Locate the cell with the specified text and output its (x, y) center coordinate. 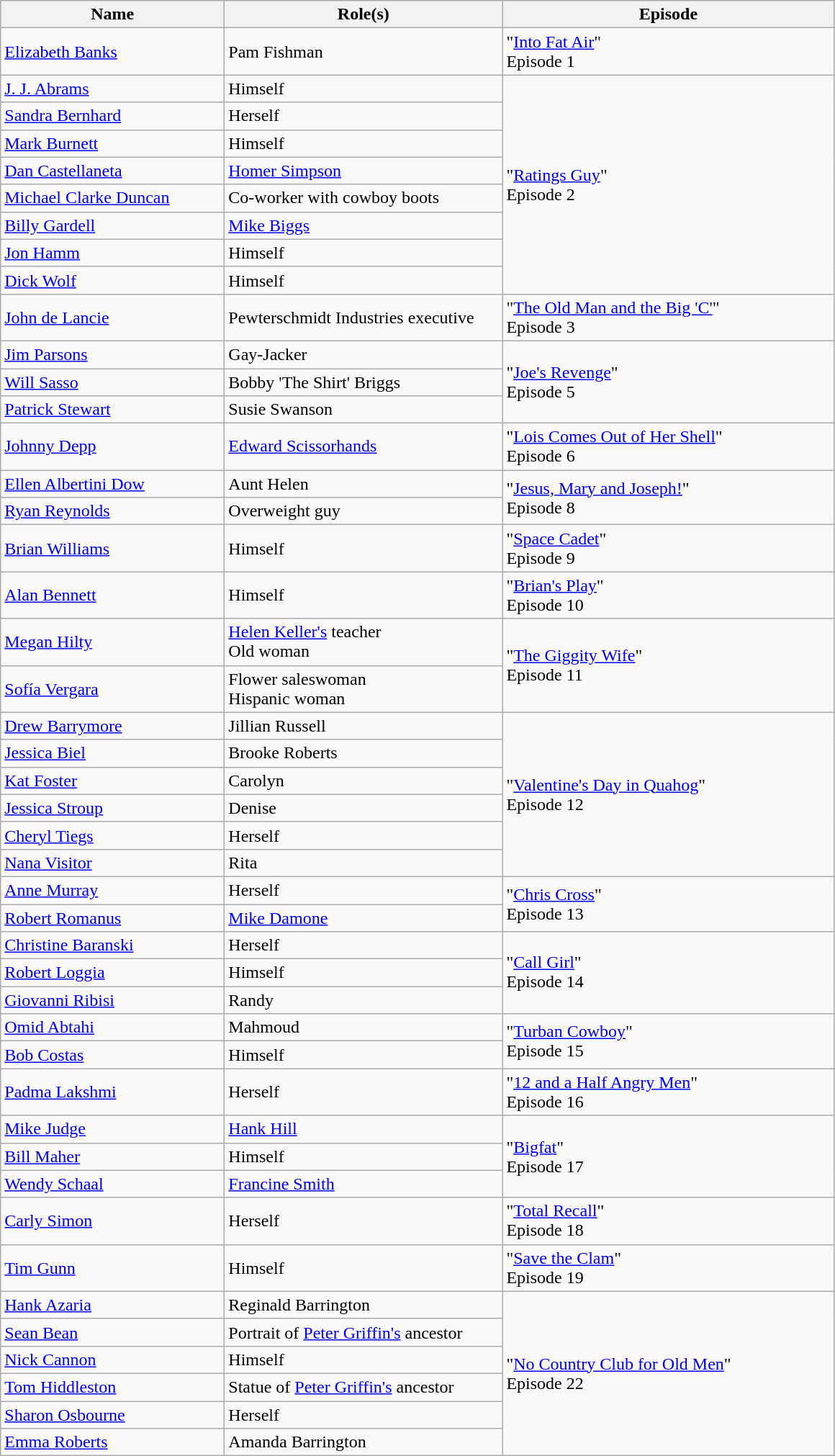
Helen Keller's teacherOld woman (364, 642)
"The Giggity Wife"Episode 11 (668, 665)
Sofía Vergara (112, 688)
Elizabeth Banks (112, 52)
Sandra Bernhard (112, 116)
Anne Murray (112, 890)
Francine Smith (364, 1184)
Ryan Reynolds (112, 511)
Megan Hilty (112, 642)
"Call Girl"Episode 14 (668, 973)
"Valentine's Day in Quahog"Episode 12 (668, 794)
Overweight guy (364, 511)
Patrick Stewart (112, 410)
Johnny Depp (112, 446)
Emma Roberts (112, 1442)
Ellen Albertini Dow (112, 484)
Randy (364, 1000)
Susie Swanson (364, 410)
"Bigfat"Episode 17 (668, 1156)
"Lois Comes Out of Her Shell"Episode 6 (668, 446)
Jessica Stroup (112, 808)
Cheryl Tiegs (112, 835)
Padma Lakshmi (112, 1092)
Robert Romanus (112, 918)
Sean Bean (112, 1332)
Hank Azaria (112, 1305)
Mike Biggs (364, 225)
"Chris Cross"Episode 13 (668, 904)
"Space Cadet"Episode 9 (668, 549)
Sharon Osbourne (112, 1415)
"No Country Club for Old Men"Episode 22 (668, 1373)
Mark Burnett (112, 143)
Brian Williams (112, 549)
Role(s) (364, 14)
Mahmoud (364, 1028)
"Jesus, Mary and Joseph!"Episode 8 (668, 498)
Jim Parsons (112, 354)
Alan Bennett (112, 595)
Wendy Schaal (112, 1184)
Brooke Roberts (364, 753)
Giovanni Ribisi (112, 1000)
Denise (364, 808)
"12 and a Half Angry Men"Episode 16 (668, 1092)
Dan Castellaneta (112, 171)
"Into Fat Air"Episode 1 (668, 52)
Statue of Peter Griffin's ancestor (364, 1387)
Carolyn (364, 781)
"Ratings Guy"Episode 2 (668, 184)
Episode (668, 14)
Billy Gardell (112, 225)
"Turban Cowboy"Episode 15 (668, 1041)
Name (112, 14)
"Save the Clam"Episode 19 (668, 1267)
Nick Cannon (112, 1360)
Mike Judge (112, 1129)
Amanda Barrington (364, 1442)
Gay-Jacker (364, 354)
Rita (364, 863)
Jessica Biel (112, 753)
Aunt Helen (364, 484)
Tim Gunn (112, 1267)
Hank Hill (364, 1129)
Reginald Barrington (364, 1305)
Homer Simpson (364, 171)
Nana Visitor (112, 863)
Mike Damone (364, 918)
"The Old Man and the Big 'C'"Episode 3 (668, 317)
Bobby 'The Shirt' Briggs (364, 382)
Omid Abtahi (112, 1028)
J. J. Abrams (112, 89)
Michael Clarke Duncan (112, 198)
Drew Barrymore (112, 726)
Edward Scissorhands (364, 446)
John de Lancie (112, 317)
"Joe's Revenge"Episode 5 (668, 382)
Will Sasso (112, 382)
Jon Hamm (112, 253)
Dick Wolf (112, 280)
Co-worker with cowboy boots (364, 198)
Flower saleswomanHispanic woman (364, 688)
Christine Baranski (112, 945)
Pam Fishman (364, 52)
Jillian Russell (364, 726)
Kat Foster (112, 781)
"Total Recall"Episode 18 (668, 1221)
Bill Maher (112, 1156)
"Brian's Play"Episode 10 (668, 595)
Tom Hiddleston (112, 1387)
Robert Loggia (112, 973)
Bob Costas (112, 1055)
Carly Simon (112, 1221)
Portrait of Peter Griffin's ancestor (364, 1332)
Pewterschmidt Industries executive (364, 317)
